Capture the cell that displays the provided text and extract its [x, y] central coordinate. 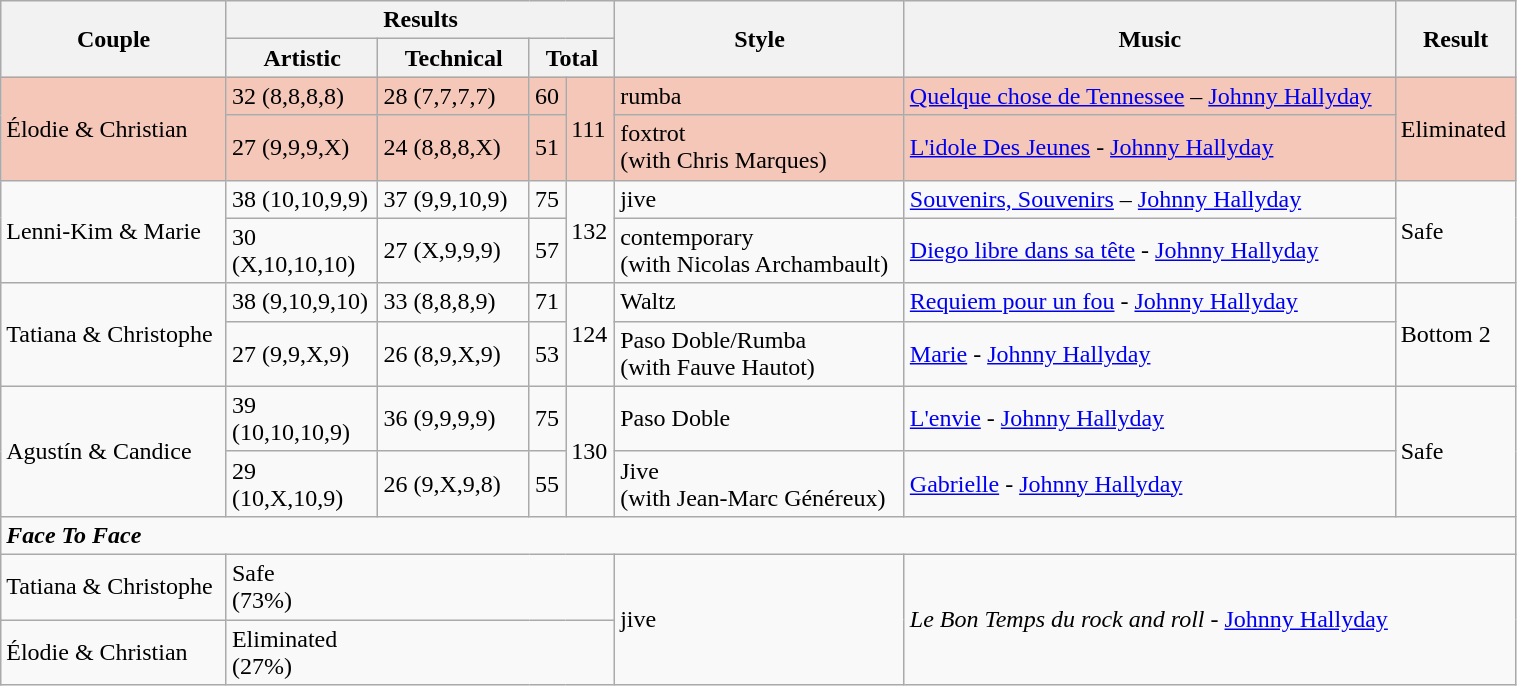
Total [572, 58]
30 (X,10,10,10) [302, 250]
111 [590, 128]
Waltz [760, 302]
Diego libre dans sa tête - Johnny Hallyday [1150, 250]
37 (9,9,10,9) [454, 199]
Style [760, 39]
Bottom 2 [1456, 334]
Paso Doble [760, 418]
Eliminated [1456, 128]
Quelque chose de Tennessee – Johnny Hallyday [1150, 96]
Gabrielle - Johnny Hallyday [1150, 484]
26 (8,9,X,9) [454, 354]
124 [590, 334]
L'idole Des Jeunes - Johnny Hallyday [1150, 148]
Marie - Johnny Hallyday [1150, 354]
132 [590, 232]
27 (9,9,9,X) [302, 148]
Le Bon Temps du rock and roll - Johnny Hallyday [1210, 619]
Safe(73%) [420, 586]
71 [547, 302]
Music [1150, 39]
Requiem pour un fou - Johnny Hallyday [1150, 302]
38 (10,10,9,9) [302, 199]
60 [547, 96]
26 (9,X,9,8) [454, 484]
28 (7,7,7,7) [454, 96]
27 (X,9,9,9) [454, 250]
rumba [760, 96]
39 (10,10,10,9) [302, 418]
36 (9,9,9,9) [454, 418]
Face To Face [758, 535]
38 (9,10,9,10) [302, 302]
Paso Doble/Rumba(with Fauve Hautot) [760, 354]
33 (8,8,8,9) [454, 302]
29 (10,X,10,9) [302, 484]
130 [590, 451]
27 (9,9,X,9) [302, 354]
contemporary(with Nicolas Archambault) [760, 250]
Result [1456, 39]
Eliminated(27%) [420, 652]
32 (8,8,8,8) [302, 96]
Agustín & Candice [114, 451]
24 (8,8,8,X) [454, 148]
57 [547, 250]
L'envie - Johnny Hallyday [1150, 418]
55 [547, 484]
Lenni-Kim & Marie [114, 232]
Souvenirs, Souvenirs – Johnny Hallyday [1150, 199]
Couple [114, 39]
foxtrot (with Chris Marques) [760, 148]
53 [547, 354]
51 [547, 148]
Jive(with Jean-Marc Généreux) [760, 484]
Artistic [302, 58]
Results [420, 20]
Technical [454, 58]
